Scan for the cell matching the given text and deliver its [X, Y] coordinate at center. 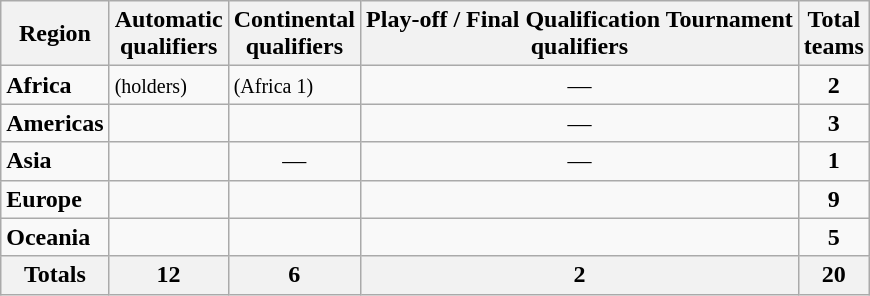
Americas [55, 123]
Continental qualifiers [294, 34]
1 [834, 161]
20 [834, 275]
Oceania [55, 237]
(Africa 1) [294, 85]
9 [834, 199]
12 [168, 275]
6 [294, 275]
Asia [55, 161]
Automatic qualifiers [168, 34]
(holders) [168, 85]
Region [55, 34]
Totals [55, 275]
Play-off / Final Qualification Tournamentqualifiers [580, 34]
5 [834, 237]
Total teams [834, 34]
Africa [55, 85]
3 [834, 123]
Europe [55, 199]
